Return [x, y] of the center of cell containing provided text 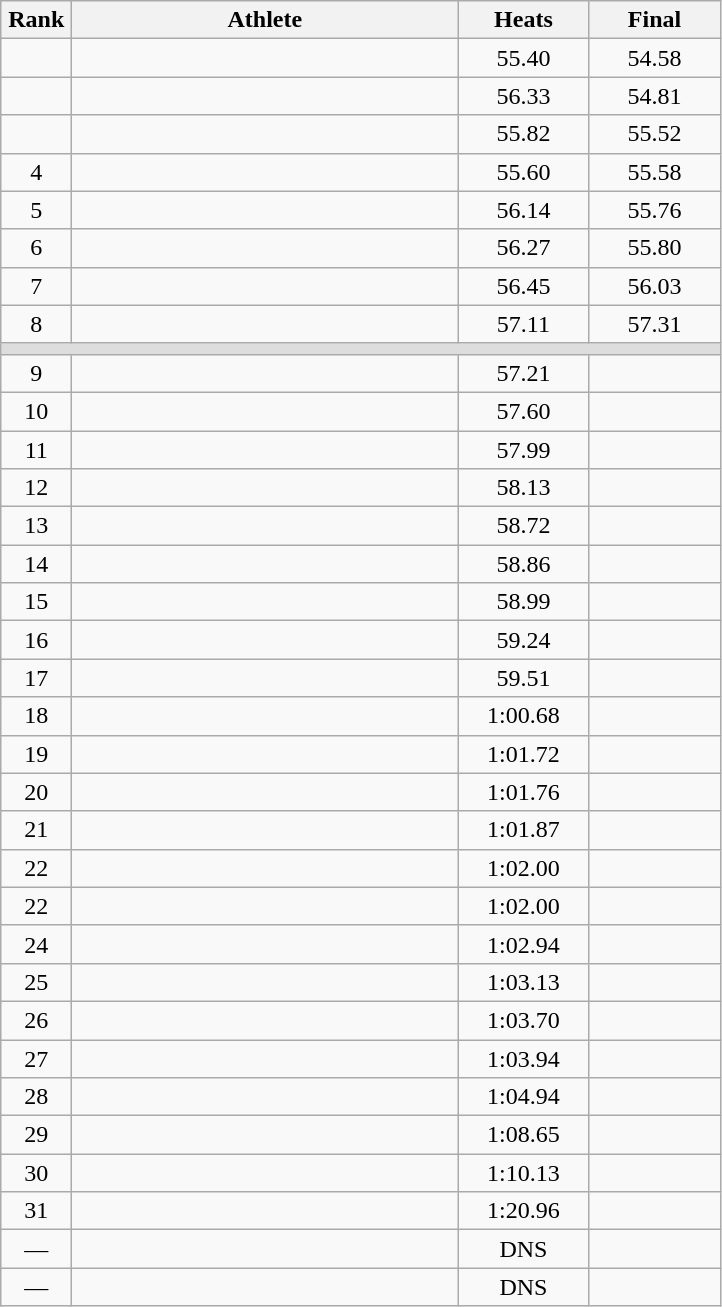
8 [36, 324]
1:08.65 [524, 1135]
58.86 [524, 564]
1:20.96 [524, 1211]
57.99 [524, 449]
7 [36, 286]
13 [36, 526]
21 [36, 830]
1:03.13 [524, 982]
31 [36, 1211]
1:01.87 [524, 830]
55.58 [654, 172]
14 [36, 564]
15 [36, 602]
55.76 [654, 210]
54.58 [654, 58]
57.21 [524, 373]
58.13 [524, 488]
55.60 [524, 172]
57.11 [524, 324]
55.52 [654, 134]
56.14 [524, 210]
55.40 [524, 58]
6 [36, 248]
56.45 [524, 286]
56.27 [524, 248]
26 [36, 1020]
29 [36, 1135]
27 [36, 1059]
57.31 [654, 324]
1:03.94 [524, 1059]
1:03.70 [524, 1020]
1:01.76 [524, 792]
Heats [524, 20]
55.82 [524, 134]
1:02.94 [524, 944]
1:01.72 [524, 754]
9 [36, 373]
17 [36, 678]
58.72 [524, 526]
19 [36, 754]
11 [36, 449]
59.51 [524, 678]
56.03 [654, 286]
4 [36, 172]
Athlete [265, 20]
1:00.68 [524, 716]
10 [36, 411]
1:10.13 [524, 1173]
12 [36, 488]
25 [36, 982]
59.24 [524, 640]
Final [654, 20]
57.60 [524, 411]
Rank [36, 20]
28 [36, 1097]
1:04.94 [524, 1097]
16 [36, 640]
30 [36, 1173]
55.80 [654, 248]
20 [36, 792]
54.81 [654, 96]
24 [36, 944]
56.33 [524, 96]
5 [36, 210]
18 [36, 716]
58.99 [524, 602]
